Return (X, Y) of the center of cell containing provided text 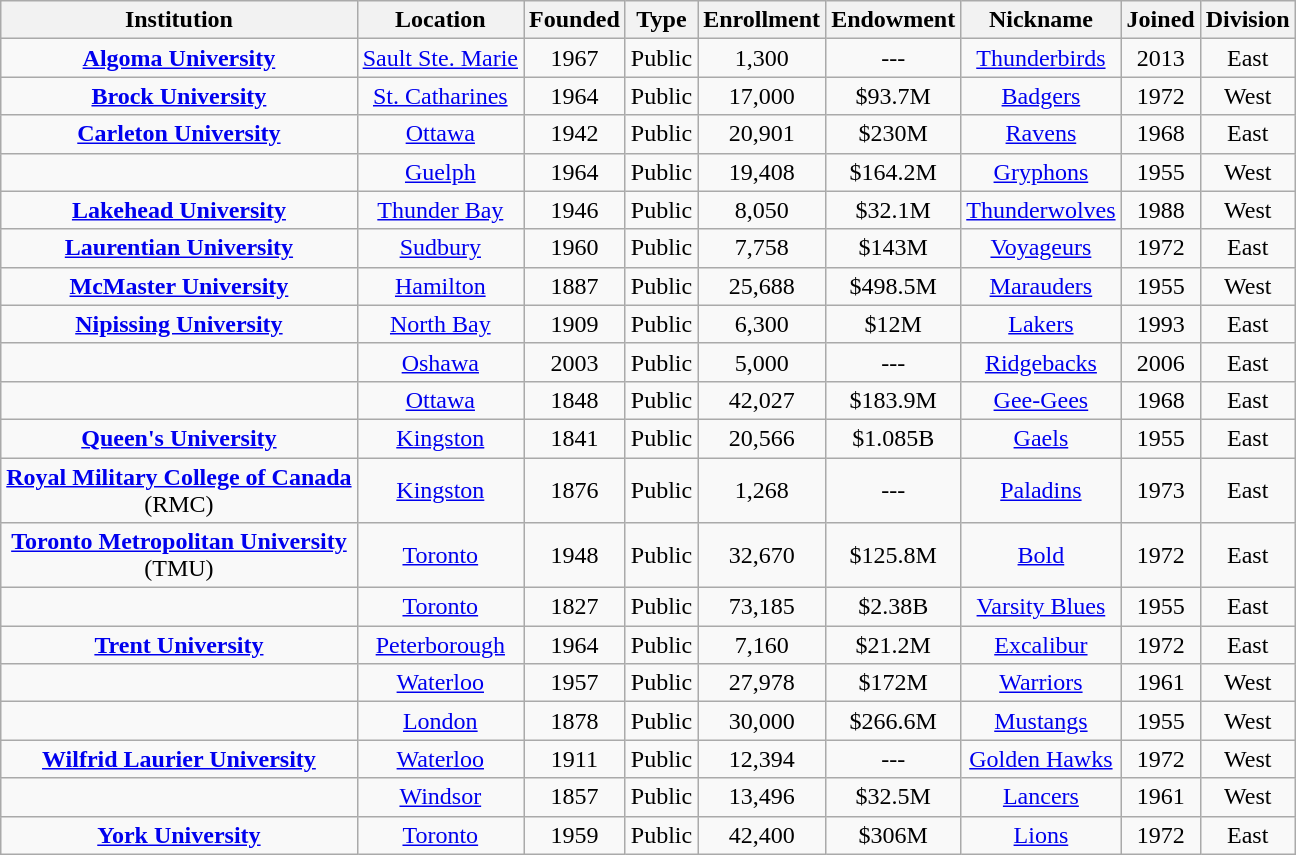
$143M (894, 248)
Excalibur (1041, 645)
1848 (575, 400)
$306M (894, 835)
London (440, 721)
$183.9M (894, 400)
1993 (1160, 324)
Hamilton (440, 286)
Ridgebacks (1041, 362)
Ravens (1041, 134)
2006 (1160, 362)
Lancers (1041, 797)
Paladins (1041, 490)
1942 (575, 134)
Peterborough (440, 645)
Lakers (1041, 324)
1973 (1160, 490)
Golden Hawks (1041, 759)
1988 (1160, 210)
$125.8M (894, 556)
Nipissing University (179, 324)
Thunder Bay (440, 210)
1959 (575, 835)
27,978 (762, 683)
2013 (1160, 58)
Algoma University (179, 58)
1,300 (762, 58)
Voyageurs (1041, 248)
Guelph (440, 172)
Gryphons (1041, 172)
1967 (575, 58)
$1.085B (894, 438)
13,496 (762, 797)
Oshawa (440, 362)
2003 (575, 362)
19,408 (762, 172)
1887 (575, 286)
32,670 (762, 556)
1876 (575, 490)
Brock University (179, 96)
1909 (575, 324)
6,300 (762, 324)
12,394 (762, 759)
$12M (894, 324)
25,688 (762, 286)
Location (440, 20)
Joined (1160, 20)
Royal Military College of Canada(RMC) (179, 490)
$172M (894, 683)
Badgers (1041, 96)
Bold (1041, 556)
Toronto Metropolitan University(TMU) (179, 556)
$498.5M (894, 286)
Lions (1041, 835)
Thunderbirds (1041, 58)
McMaster University (179, 286)
Founded (575, 20)
Mustangs (1041, 721)
Warriors (1041, 683)
42,027 (762, 400)
$266.6M (894, 721)
1,268 (762, 490)
Wilfrid Laurier University (179, 759)
Varsity Blues (1041, 607)
Institution (179, 20)
Endowment (894, 20)
$93.7M (894, 96)
7,160 (762, 645)
$2.38B (894, 607)
Sault Ste. Marie (440, 58)
Marauders (1041, 286)
1878 (575, 721)
$21.2M (894, 645)
Lakehead University (179, 210)
30,000 (762, 721)
$32.1M (894, 210)
73,185 (762, 607)
Gaels (1041, 438)
1946 (575, 210)
Gee-Gees (1041, 400)
Carleton University (179, 134)
7,758 (762, 248)
20,901 (762, 134)
Queen's University (179, 438)
$230M (894, 134)
20,566 (762, 438)
North Bay (440, 324)
Sudbury (440, 248)
Type (661, 20)
1948 (575, 556)
York University (179, 835)
17,000 (762, 96)
1960 (575, 248)
Laurentian University (179, 248)
42,400 (762, 835)
1911 (575, 759)
1841 (575, 438)
$32.5M (894, 797)
1827 (575, 607)
Windsor (440, 797)
1857 (575, 797)
Enrollment (762, 20)
8,050 (762, 210)
Nickname (1041, 20)
St. Catharines (440, 96)
1957 (575, 683)
Thunderwolves (1041, 210)
Division (1248, 20)
5,000 (762, 362)
$164.2M (894, 172)
Trent University (179, 645)
